Return (x, y) of the center of cell containing provided text 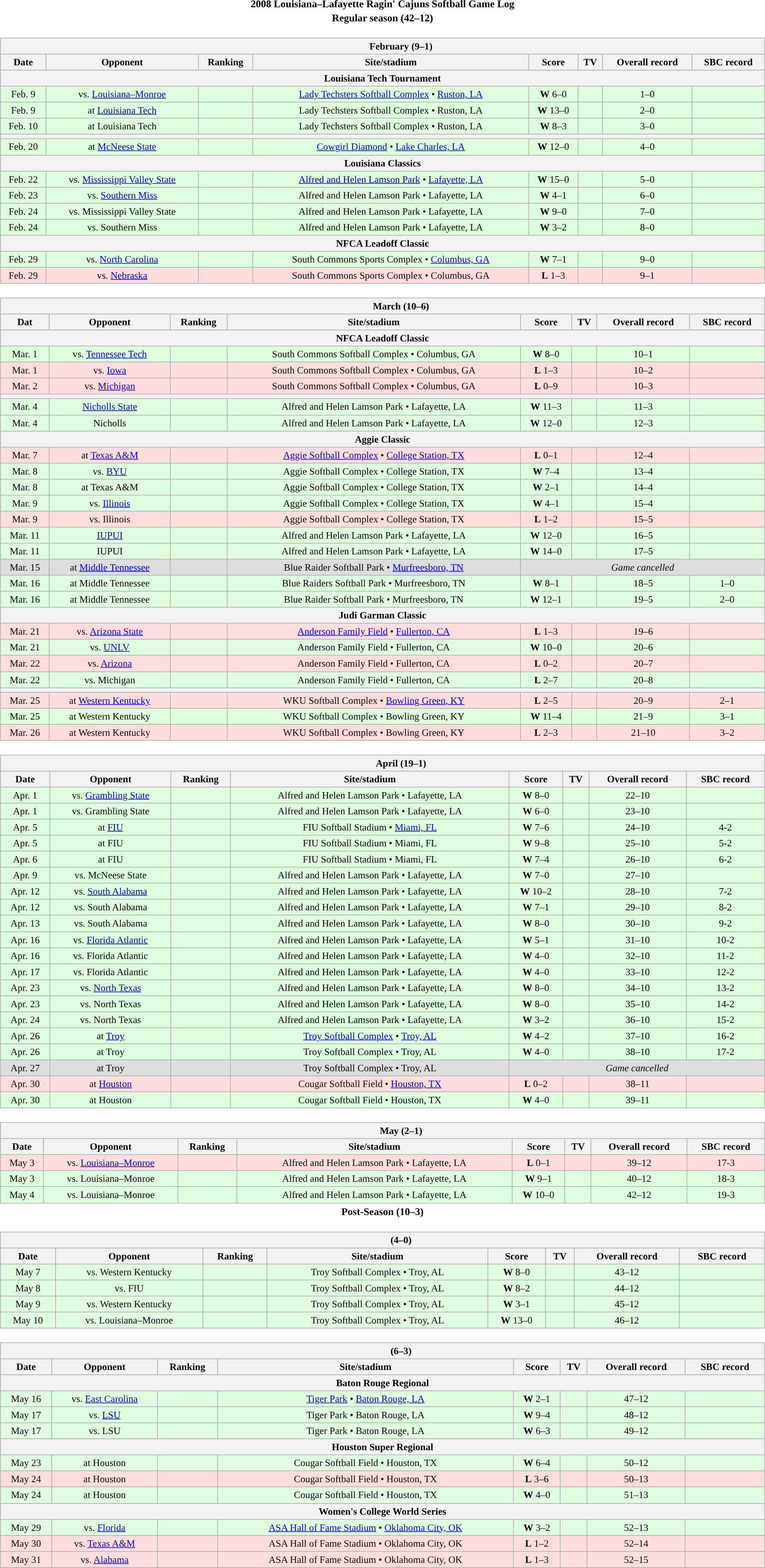
9-2 (725, 924)
33–10 (638, 972)
L 3–6 (537, 1479)
39–11 (638, 1100)
6–0 (647, 195)
12-2 (725, 972)
17-2 (725, 1052)
vs. Arizona (110, 664)
W 11–3 (546, 407)
May (2–1) (382, 1131)
15-2 (725, 1020)
12–4 (643, 455)
Apr. 17 (26, 972)
23–10 (638, 811)
4–0 (647, 147)
April (19–1) (382, 763)
May 30 (26, 1543)
40–12 (639, 1179)
Women's College World Series (382, 1511)
19–6 (643, 632)
vs. McNeese State (111, 875)
W 6–3 (537, 1431)
Feb. 20 (23, 147)
Louisiana Tech Tournament (382, 78)
43–12 (627, 1272)
vs. Arizona State (110, 632)
May 9 (28, 1304)
February (9–1) (382, 46)
20–7 (643, 664)
Blue Raiders Softball Park • Murfreesboro, TN (374, 583)
Aggie Classic (382, 439)
W 9–1 (539, 1179)
vs. Texas A&M (104, 1543)
4-2 (725, 827)
24–10 (638, 827)
22–10 (638, 795)
18-3 (726, 1179)
L 2–7 (546, 680)
Feb. 22 (23, 179)
48–12 (636, 1415)
Louisiana Classics (382, 163)
March (10–6) (382, 306)
(6–3) (382, 1351)
May 31 (26, 1559)
21–9 (643, 716)
28–10 (638, 892)
8–0 (647, 227)
30–10 (638, 924)
Apr. 27 (26, 1068)
17-3 (726, 1163)
Baton Rouge Regional (382, 1383)
W 6–4 (537, 1463)
17–5 (643, 551)
38–10 (638, 1052)
26–10 (638, 860)
W 9–8 (536, 843)
35–10 (638, 1004)
36–10 (638, 1020)
31–10 (638, 939)
19-3 (726, 1195)
51–13 (636, 1495)
Feb. 10 (23, 126)
W 8–3 (553, 126)
May 4 (22, 1195)
21–10 (643, 732)
16-2 (725, 1036)
13–4 (643, 471)
25–10 (638, 843)
52–15 (636, 1559)
W 3–1 (517, 1304)
Mar. 26 (25, 732)
W 7–6 (536, 827)
37–10 (638, 1036)
vs. FIU (129, 1288)
12–3 (643, 423)
Houston Super Regional (382, 1447)
42–12 (639, 1195)
May 7 (28, 1272)
vs. North Carolina (122, 259)
5–0 (647, 179)
3–1 (727, 716)
Apr. 6 (26, 860)
3–2 (727, 732)
Apr. 24 (26, 1020)
11-2 (725, 956)
vs. Alabama (104, 1559)
8-2 (725, 907)
9–0 (647, 259)
5-2 (725, 843)
May 8 (28, 1288)
vs. BYU (110, 471)
18–5 (643, 583)
49–12 (636, 1431)
vs. Tennessee Tech (110, 354)
L 2–5 (546, 700)
9–1 (647, 275)
Mar. 7 (25, 455)
50–13 (636, 1479)
Cowgirl Diamond • Lake Charles, LA (391, 147)
Apr. 13 (26, 924)
20–6 (643, 647)
W 12–1 (546, 600)
vs. Iowa (110, 370)
W 8–2 (517, 1288)
May 29 (26, 1527)
50–12 (636, 1463)
W 15–0 (553, 179)
20–8 (643, 680)
45–12 (627, 1304)
May 23 (26, 1463)
W 5–1 (536, 939)
W 10–2 (536, 892)
27–10 (638, 875)
Dat (25, 322)
Mar. 2 (25, 386)
Judi Garman Classic (382, 615)
14–4 (643, 487)
W 4–2 (536, 1036)
Nicholls State (110, 407)
W 9–4 (537, 1415)
Nicholls (110, 423)
W 7–0 (536, 875)
32–10 (638, 956)
10-2 (725, 939)
3–0 (647, 126)
29–10 (638, 907)
38–11 (638, 1084)
W 14–0 (546, 551)
13-2 (725, 988)
Feb. 23 (23, 195)
52–14 (636, 1543)
10–2 (643, 370)
14-2 (725, 1004)
2–1 (727, 700)
L 0–9 (546, 386)
L 2–3 (546, 732)
vs. Florida (104, 1527)
34–10 (638, 988)
15–5 (643, 519)
(4–0) (382, 1240)
11–3 (643, 407)
10–3 (643, 386)
Apr. 9 (26, 875)
16–5 (643, 535)
May 10 (28, 1320)
20–9 (643, 700)
6-2 (725, 860)
W 9–0 (553, 211)
at McNeese State (122, 147)
W 8–1 (546, 583)
7–0 (647, 211)
W 11–4 (546, 716)
May 16 (26, 1399)
39–12 (639, 1163)
52–13 (636, 1527)
10–1 (643, 354)
19–5 (643, 600)
Mar. 15 (25, 567)
46–12 (627, 1320)
vs. East Carolina (104, 1399)
44–12 (627, 1288)
15–4 (643, 503)
vs. UNLV (110, 647)
vs. Nebraska (122, 275)
47–12 (636, 1399)
7-2 (725, 892)
